Find where the given text appears and provide that cell's center as [X, Y] coordinate. 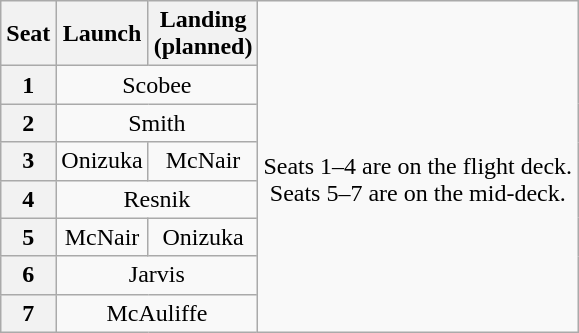
Landing(planned) [203, 34]
McAuliffe [157, 313]
Seats 1–4 are on the flight deck.Seats 5–7 are on the mid-deck. [418, 167]
2 [28, 123]
Resnik [157, 199]
5 [28, 237]
4 [28, 199]
7 [28, 313]
Launch [102, 34]
Jarvis [157, 275]
3 [28, 161]
Scobee [157, 85]
1 [28, 85]
Seat [28, 34]
6 [28, 275]
Smith [157, 123]
